From the cell containing the given text, extract its center point as [x, y] coordinate. 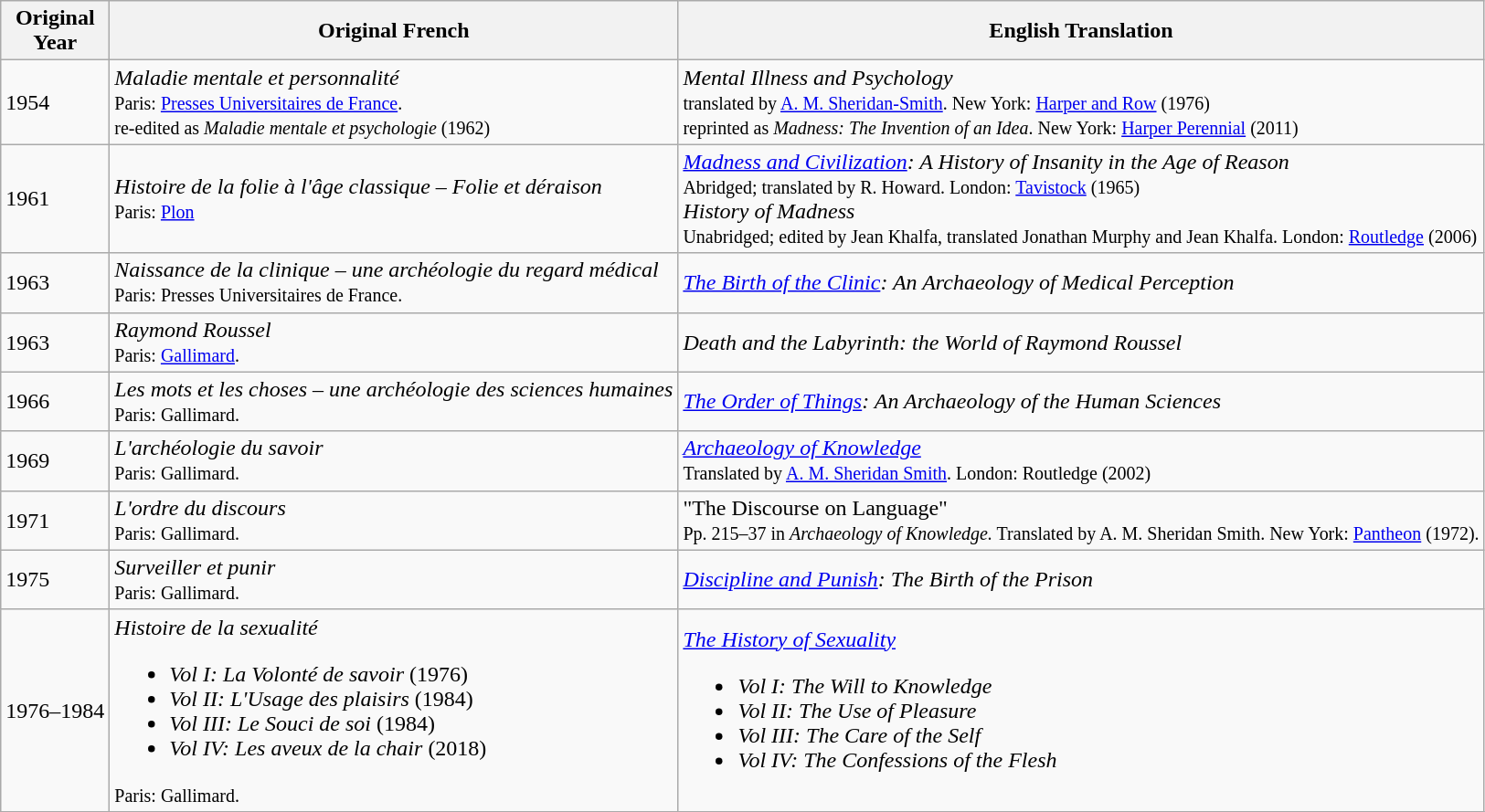
Les mots et les choses – une archéologie des sciences humainesParis: Gallimard. [394, 402]
The Birth of the Clinic: An Archaeology of Medical Perception [1081, 283]
English Translation [1081, 31]
Archaeology of KnowledgeTranslated by A. M. Sheridan Smith. London: Routledge (2002) [1081, 460]
The Order of Things: An Archaeology of the Human Sciences [1081, 402]
Surveiller et punirParis: Gallimard. [394, 579]
Discipline and Punish: The Birth of the Prison [1081, 579]
1954 [55, 102]
Naissance de la clinique – une archéologie du regard médicalParis: Presses Universitaires de France. [394, 283]
L'ordre du discoursParis: Gallimard. [394, 521]
1976–1984 [55, 711]
"The Discourse on Language"Pp. 215–37 in Archaeology of Knowledge. Translated by A. M. Sheridan Smith. New York: Pantheon (1972). [1081, 521]
1969 [55, 460]
1966 [55, 402]
1971 [55, 521]
Histoire de la folie à l'âge classique – Folie et déraisonParis: Plon [394, 199]
1975 [55, 579]
L'archéologie du savoirParis: Gallimard. [394, 460]
Raymond RousselParis: Gallimard. [394, 342]
Death and the Labyrinth: the World of Raymond Roussel [1081, 342]
The History of SexualityVol I: The Will to KnowledgeVol II: The Use of PleasureVol III: The Care of the SelfVol IV: The Confessions of the Flesh [1081, 711]
OriginalYear [55, 31]
Original French [394, 31]
1961 [55, 199]
Maladie mentale et personnalitéParis: Presses Universitaires de France.re-edited as Maladie mentale et psychologie (1962) [394, 102]
